Identify which cell holds the provided text, then report its [x, y] central coordinate. 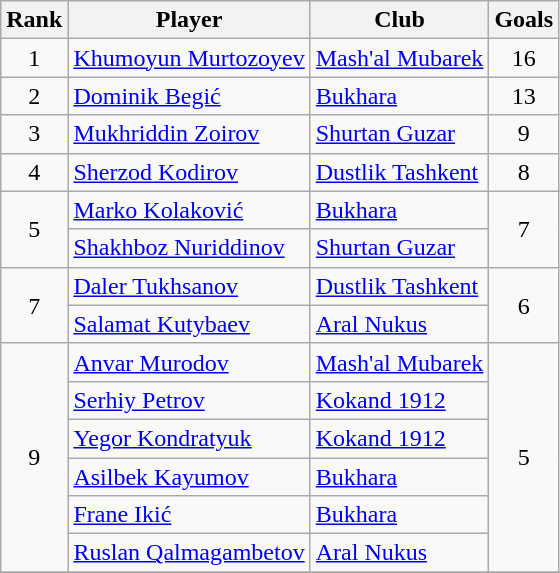
Anvar Murodov [189, 362]
Goals [524, 20]
Yegor Kondratyuk [189, 438]
Rank [34, 20]
Player [189, 20]
Club [400, 20]
Daler Tukhsanov [189, 286]
Frane Ikić [189, 515]
Shakhboz Nuriddinov [189, 248]
3 [34, 134]
Asilbek Kayumov [189, 477]
1 [34, 58]
13 [524, 96]
Khumoyun Murtozoyev [189, 58]
4 [34, 172]
Mukhriddin Zoirov [189, 134]
16 [524, 58]
Dominik Begić [189, 96]
8 [524, 172]
Marko Kolaković [189, 210]
6 [524, 305]
Ruslan Qalmagambetov [189, 553]
Serhiy Petrov [189, 400]
Sherzod Kodirov [189, 172]
Salamat Kutybaev [189, 324]
2 [34, 96]
